Capture the cell that displays the provided text and extract its [X, Y] central coordinate. 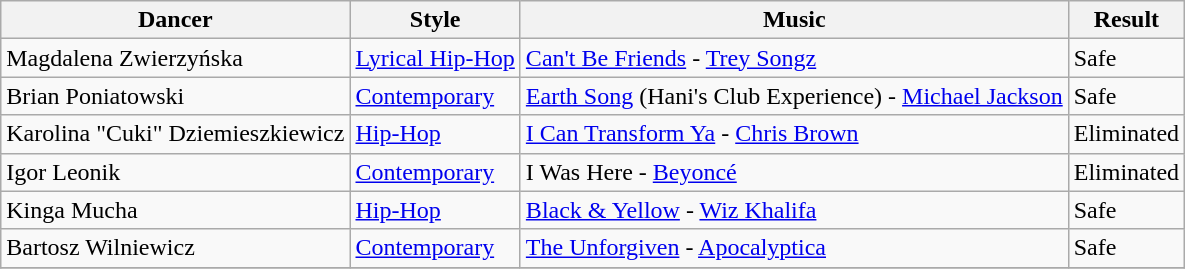
Bartosz Wilniewicz [176, 248]
Brian Poniatowski [176, 96]
Black & Yellow - Wiz Khalifa [794, 210]
I Can Transform Ya - Chris Brown [794, 134]
The Unforgiven - Apocalyptica [794, 248]
Igor Leonik [176, 172]
Music [794, 20]
Lyrical Hip-Hop [435, 58]
Kinga Mucha [176, 210]
Result [1126, 20]
Earth Song (Hani's Club Experience) - Michael Jackson [794, 96]
Can't Be Friends - Trey Songz [794, 58]
Dancer [176, 20]
Karolina "Cuki" Dziemieszkiewicz [176, 134]
Magdalena Zwierzyńska [176, 58]
I Was Here - Beyoncé [794, 172]
Style [435, 20]
